For the text-containing cell, return its midpoint in (X, Y) coordinate format. 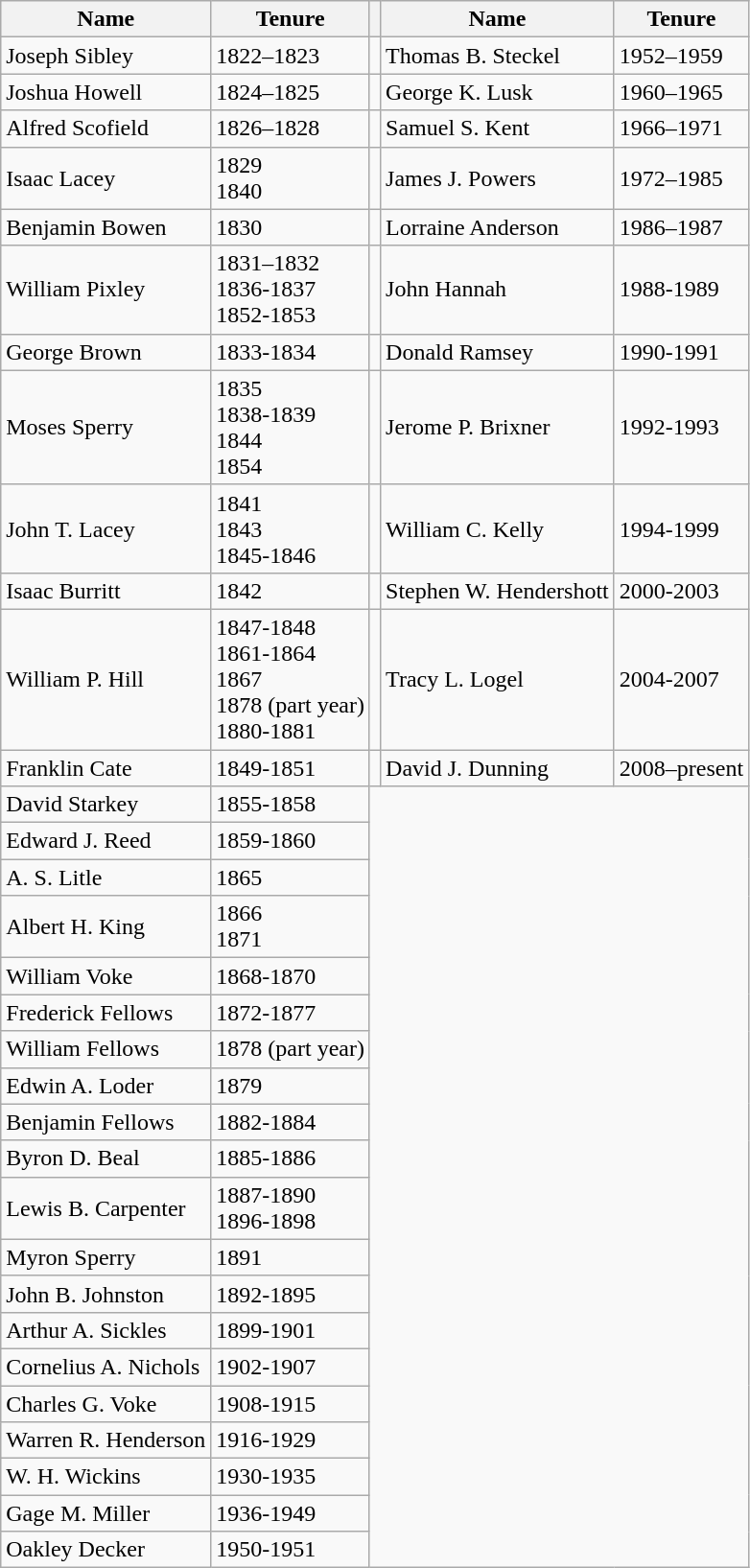
2000-2003 (681, 591)
Charles G. Voke (105, 1403)
John Hannah (498, 290)
1872-1877 (291, 1013)
W. H. Wickins (105, 1477)
Benjamin Bowen (105, 227)
1868-1870 (291, 976)
1855-1858 (291, 805)
2004-2007 (681, 679)
1892-1895 (291, 1294)
1849-1851 (291, 768)
1879 (291, 1086)
Jerome P. Brixner (498, 428)
Arthur A. Sickles (105, 1330)
Franklin Cate (105, 768)
Edward J. Reed (105, 841)
Stephen W. Hendershott (498, 591)
John T. Lacey (105, 528)
William Pixley (105, 290)
1882-1884 (291, 1122)
William Voke (105, 976)
Samuel S. Kent (498, 129)
1842 (291, 591)
William Fellows (105, 1049)
Donald Ramsey (498, 352)
18661871 (291, 926)
184118431845-1846 (291, 528)
Benjamin Fellows (105, 1122)
Edwin A. Loder (105, 1086)
Myron Sperry (105, 1257)
1891 (291, 1257)
John B. Johnston (105, 1294)
David Starkey (105, 805)
1930-1935 (291, 1477)
1916-1929 (291, 1440)
1986–1987 (681, 227)
1966–1971 (681, 129)
18351838-183918441854 (291, 428)
1988-1989 (681, 290)
1887-18901896-1898 (291, 1208)
Warren R. Henderson (105, 1440)
18291840 (291, 178)
1952–1959 (681, 56)
Alfred Scofield (105, 129)
Cornelius A. Nichols (105, 1367)
1859-1860 (291, 841)
1950-1951 (291, 1550)
Albert H. King (105, 926)
1899-1901 (291, 1330)
2008–present (681, 768)
William C. Kelly (498, 528)
1878 (part year) (291, 1049)
1990-1991 (681, 352)
Isaac Burritt (105, 591)
Frederick Fellows (105, 1013)
Moses Sperry (105, 428)
1830 (291, 227)
George K. Lusk (498, 92)
Tracy L. Logel (498, 679)
Isaac Lacey (105, 178)
1902-1907 (291, 1367)
1885-1886 (291, 1158)
1908-1915 (291, 1403)
David J. Dunning (498, 768)
1994-1999 (681, 528)
Gage M. Miller (105, 1513)
George Brown (105, 352)
Lewis B. Carpenter (105, 1208)
A. S. Litle (105, 878)
1992-1993 (681, 428)
James J. Powers (498, 178)
1960–1965 (681, 92)
Joseph Sibley (105, 56)
Byron D. Beal (105, 1158)
1831–18321836-18371852-1853 (291, 290)
1936-1949 (291, 1513)
1824–1825 (291, 92)
Thomas B. Steckel (498, 56)
Joshua Howell (105, 92)
1865 (291, 878)
1972–1985 (681, 178)
1822–1823 (291, 56)
1833-1834 (291, 352)
William P. Hill (105, 679)
Lorraine Anderson (498, 227)
1826–1828 (291, 129)
1847-18481861-186418671878 (part year)1880-1881 (291, 679)
Oakley Decker (105, 1550)
